Return [x, y] of the center of cell containing provided text 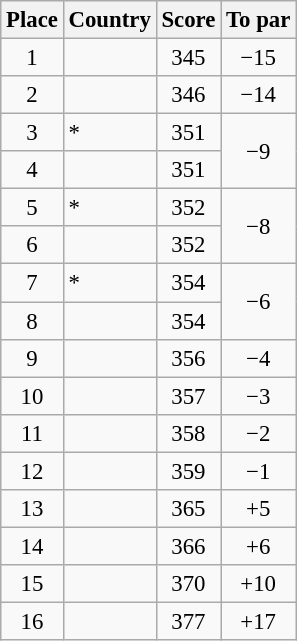
358 [188, 433]
Score [188, 20]
7 [32, 283]
Place [32, 20]
−8 [258, 226]
5 [32, 208]
366 [188, 546]
3 [32, 133]
4 [32, 170]
10 [32, 396]
Country [110, 20]
9 [32, 358]
14 [32, 546]
−3 [258, 396]
15 [32, 584]
359 [188, 471]
16 [32, 621]
357 [188, 396]
−4 [258, 358]
+17 [258, 621]
+6 [258, 546]
8 [32, 321]
−14 [258, 95]
356 [188, 358]
13 [32, 509]
−2 [258, 433]
+5 [258, 509]
2 [32, 95]
+10 [258, 584]
346 [188, 95]
370 [188, 584]
−1 [258, 471]
1 [32, 58]
345 [188, 58]
−15 [258, 58]
−6 [258, 302]
11 [32, 433]
To par [258, 20]
6 [32, 245]
12 [32, 471]
365 [188, 509]
377 [188, 621]
−9 [258, 152]
